Locate the cell with the specified text and output its (X, Y) center coordinate. 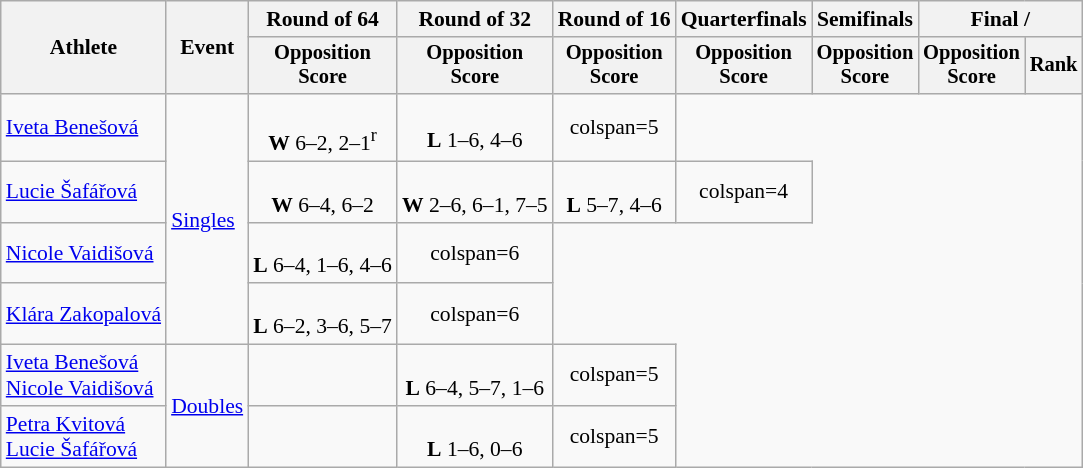
L 6–2, 3–6, 5–7 (322, 314)
W 6–4, 6–2 (322, 192)
W 6–2, 2–1r (322, 128)
Nicole Vaidišová (84, 252)
W 2–6, 6–1, 7–5 (475, 192)
Singles (207, 219)
L 1–6, 4–6 (475, 128)
colspan=4 (744, 192)
Round of 32 (475, 19)
Final / (1000, 19)
Lucie Šafářová (84, 192)
Klára Zakopalová (84, 314)
Quarterfinals (744, 19)
Semifinals (866, 19)
Round of 64 (322, 19)
L 6–4, 5–7, 1–6 (475, 376)
Iveta BenešováNicole Vaidišová (84, 376)
L 6–4, 1–6, 4–6 (322, 252)
Athlete (84, 48)
Rank (1054, 66)
L 5–7, 4–6 (614, 192)
Petra KvitováLucie Šafářová (84, 436)
Event (207, 48)
Round of 16 (614, 19)
Doubles (207, 406)
Iveta Benešová (84, 128)
L 1–6, 0–6 (475, 436)
